Locate the cell with the specified text and output its (x, y) center coordinate. 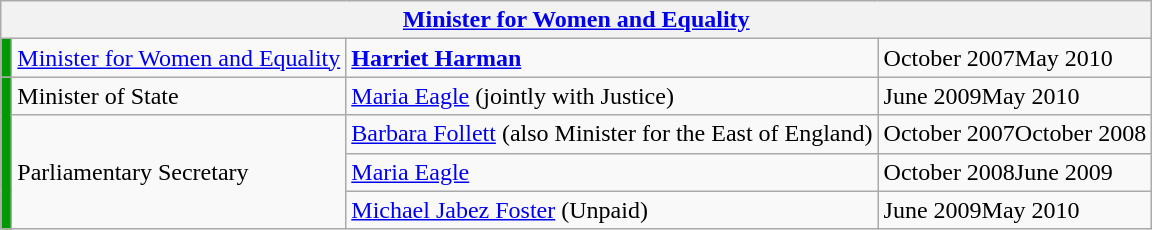
Barbara Follett (also Minister for the East of England) (612, 134)
October 2007October 2008 (1015, 134)
Parliamentary Secretary (179, 172)
Harriet Harman (612, 58)
October 2008June 2009 (1015, 172)
Maria Eagle (jointly with Justice) (612, 96)
Minister of State (179, 96)
Michael Jabez Foster (Unpaid) (612, 210)
Maria Eagle (612, 172)
October 2007May 2010 (1015, 58)
